Search for the cell housing the specified text and yield its [x, y] center coordinate. 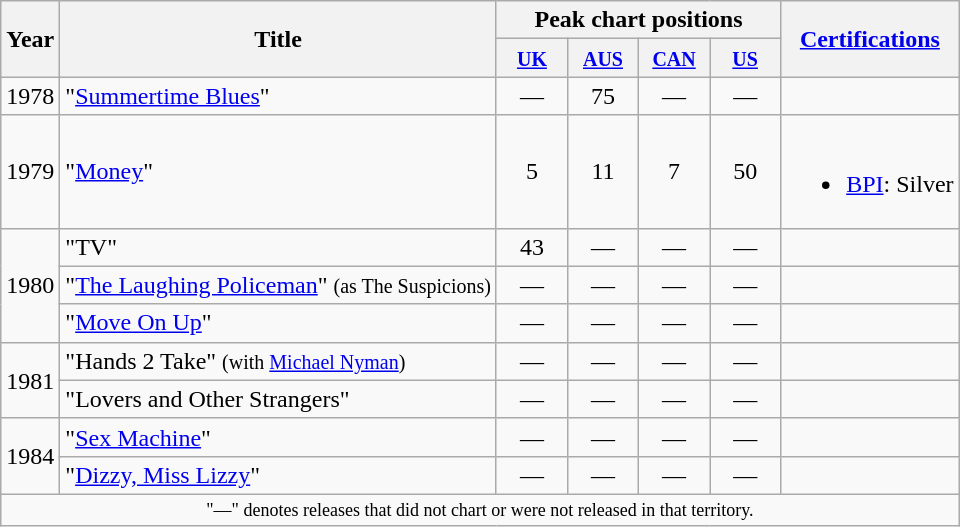
1984 [30, 456]
"TV" [278, 247]
1979 [30, 172]
CAN [674, 58]
UK [532, 58]
7 [674, 172]
AUS [602, 58]
"—" denotes releases that did not chart or were not released in that territory. [480, 510]
"Money" [278, 172]
"Dizzy, Miss Lizzy" [278, 475]
43 [532, 247]
11 [602, 172]
"Lovers and Other Strangers" [278, 399]
BPI: Silver [870, 172]
1981 [30, 380]
"Summertime Blues" [278, 96]
Peak chart positions [638, 20]
75 [602, 96]
US [746, 58]
1980 [30, 285]
"The Laughing Policeman" (as The Suspicions) [278, 285]
5 [532, 172]
Certifications [870, 39]
"Hands 2 Take" (with Michael Nyman) [278, 361]
50 [746, 172]
1978 [30, 96]
"Move On Up" [278, 323]
"Sex Machine" [278, 437]
Year [30, 39]
Title [278, 39]
